For the text-containing cell, return its midpoint in [X, Y] coordinate format. 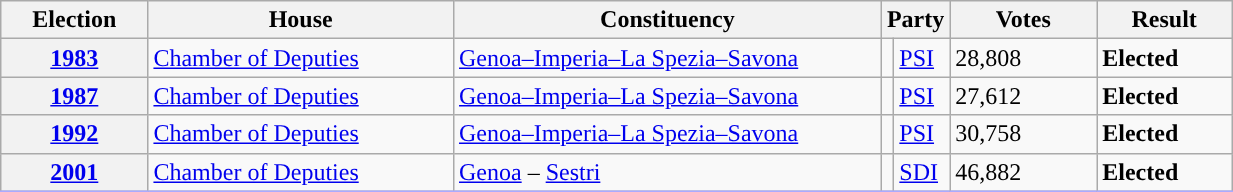
2001 [74, 172]
SDI [922, 172]
46,882 [1024, 172]
Result [1164, 20]
Party [915, 20]
1992 [74, 134]
1987 [74, 96]
30,758 [1024, 134]
Genoa – Sestri [667, 172]
1983 [74, 58]
Votes [1024, 20]
Election [74, 20]
28,808 [1024, 58]
27,612 [1024, 96]
House [301, 20]
Constituency [667, 20]
